Locate the cell with the specified text and output its [X, Y] center coordinate. 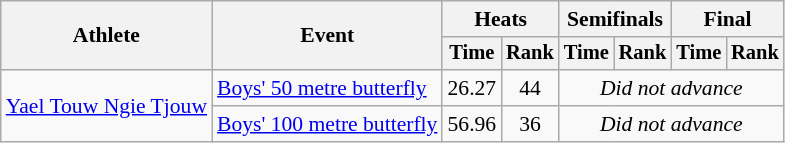
Athlete [106, 36]
Boys' 100 metre butterfly [327, 124]
Event [327, 36]
Final [727, 19]
Yael Touw Ngie Tjouw [106, 106]
26.27 [472, 88]
36 [530, 124]
56.96 [472, 124]
Heats [500, 19]
44 [530, 88]
Boys' 50 metre butterfly [327, 88]
Semifinals [615, 19]
